Detect which cell encompasses the target text, then output its (X, Y) center coordinate. 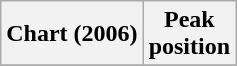
Peakposition (189, 34)
Chart (2006) (72, 34)
